Find where the given text appears and provide that cell's center as [x, y] coordinate. 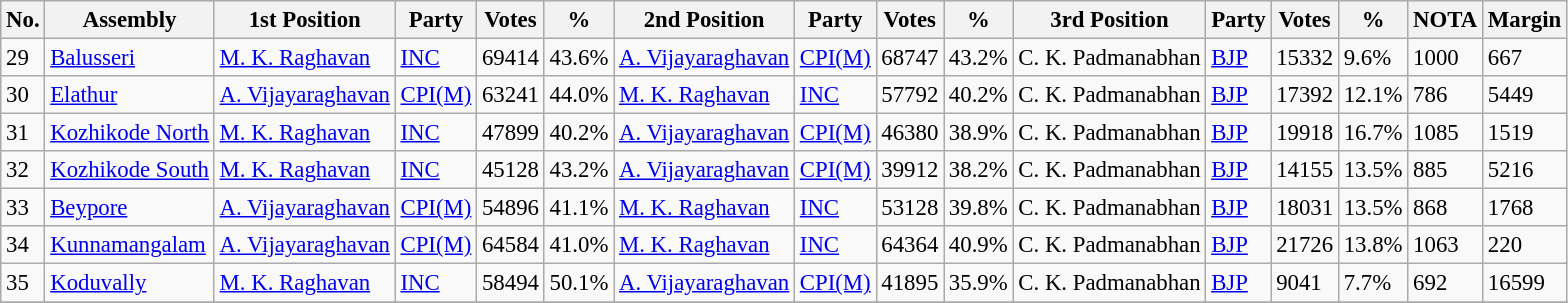
Balusseri [130, 58]
38.9% [978, 133]
29 [23, 58]
34 [23, 245]
15332 [1305, 58]
13.8% [1372, 245]
667 [1525, 58]
Elathur [130, 95]
68747 [910, 58]
1768 [1525, 208]
7.7% [1372, 283]
46380 [910, 133]
12.1% [1372, 95]
57792 [910, 95]
2nd Position [704, 20]
Margin [1525, 20]
3rd Position [1110, 20]
16.7% [1372, 133]
64584 [511, 245]
17392 [1305, 95]
1519 [1525, 133]
220 [1525, 245]
33 [23, 208]
69414 [511, 58]
31 [23, 133]
35.9% [978, 283]
1063 [1446, 245]
43.6% [578, 58]
1085 [1446, 133]
30 [23, 95]
NOTA [1446, 20]
14155 [1305, 170]
9.6% [1372, 58]
19918 [1305, 133]
21726 [1305, 245]
41.1% [578, 208]
1000 [1446, 58]
786 [1446, 95]
885 [1446, 170]
Beypore [130, 208]
50.1% [578, 283]
Assembly [130, 20]
35 [23, 283]
41.0% [578, 245]
9041 [1305, 283]
Kunnamangalam [130, 245]
39912 [910, 170]
44.0% [578, 95]
47899 [511, 133]
Kozhikode South [130, 170]
40.9% [978, 245]
5449 [1525, 95]
53128 [910, 208]
5216 [1525, 170]
Koduvally [130, 283]
41895 [910, 283]
58494 [511, 283]
Kozhikode North [130, 133]
32 [23, 170]
16599 [1525, 283]
64364 [910, 245]
39.8% [978, 208]
63241 [511, 95]
No. [23, 20]
868 [1446, 208]
38.2% [978, 170]
54896 [511, 208]
1st Position [304, 20]
45128 [511, 170]
692 [1446, 283]
18031 [1305, 208]
